Extract the (X, Y) coordinate from the center of the cell holding the provided text.  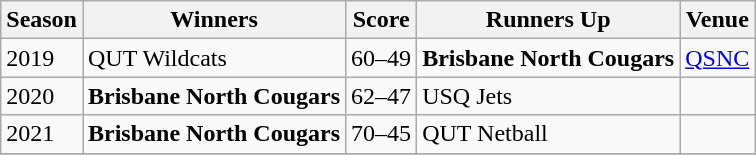
QSNC (718, 58)
2021 (42, 134)
2019 (42, 58)
USQ Jets (548, 96)
Venue (718, 20)
Winners (214, 20)
Runners Up (548, 20)
QUT Netball (548, 134)
70–45 (382, 134)
62–47 (382, 96)
Score (382, 20)
60–49 (382, 58)
2020 (42, 96)
Season (42, 20)
QUT Wildcats (214, 58)
